Capture the cell that displays the provided text and extract its (X, Y) central coordinate. 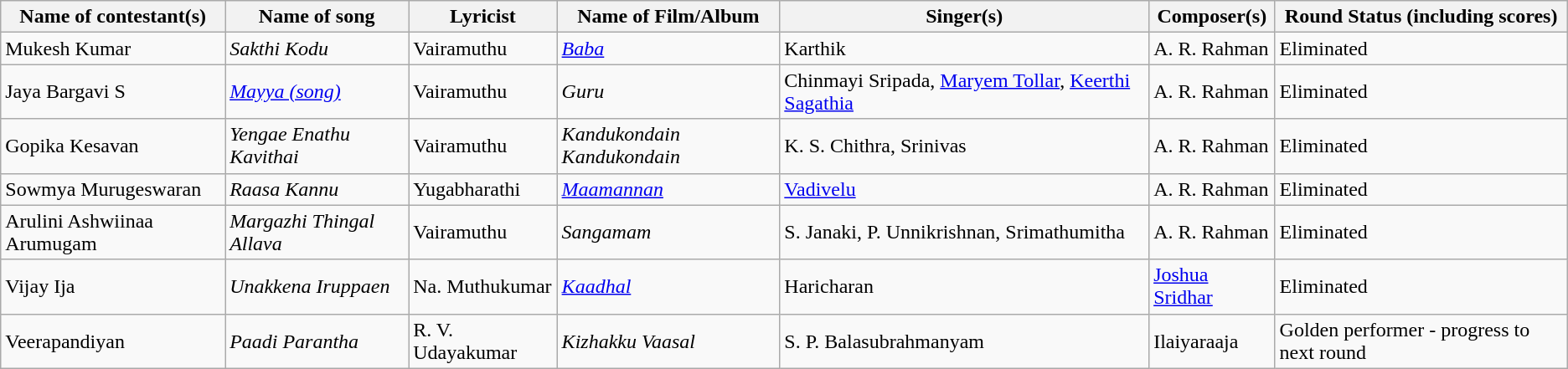
Sangamam (668, 233)
Raasa Kannu (317, 189)
Baba (668, 49)
Unakkena Iruppaen (317, 286)
Round Status (including scores) (1421, 17)
Jaya Bargavi S (113, 92)
Chinmayi Sripada, Maryem Tollar, Keerthi Sagathia (965, 92)
S. Janaki, P. Unnikrishnan, Srimathumitha (965, 233)
Haricharan (965, 286)
S. P. Balasubrahmanyam (965, 341)
Golden performer - progress to next round (1421, 341)
Kandukondain Kandukondain (668, 146)
Vijay Ija (113, 286)
Veerapandiyan (113, 341)
Karthik (965, 49)
Ilaiyaraaja (1212, 341)
Name of contestant(s) (113, 17)
Sakthi Kodu (317, 49)
Sowmya Murugeswaran (113, 189)
Paadi Parantha (317, 341)
Gopika Kesavan (113, 146)
Kizhakku Vaasal (668, 341)
Joshua Sridhar (1212, 286)
Composer(s) (1212, 17)
Lyricist (482, 17)
Guru (668, 92)
Kaadhal (668, 286)
Name of Film/Album (668, 17)
R. V. Udayakumar (482, 341)
Arulini Ashwiinaa Arumugam (113, 233)
Maamannan (668, 189)
Mukesh Kumar (113, 49)
Singer(s) (965, 17)
Name of song (317, 17)
Mayya (song) (317, 92)
K. S. Chithra, Srinivas (965, 146)
Margazhi Thingal Allava (317, 233)
Yugabharathi (482, 189)
Yengae Enathu Kavithai (317, 146)
Na. Muthukumar (482, 286)
Vadivelu (965, 189)
